Return (x, y) of the center of cell containing provided text 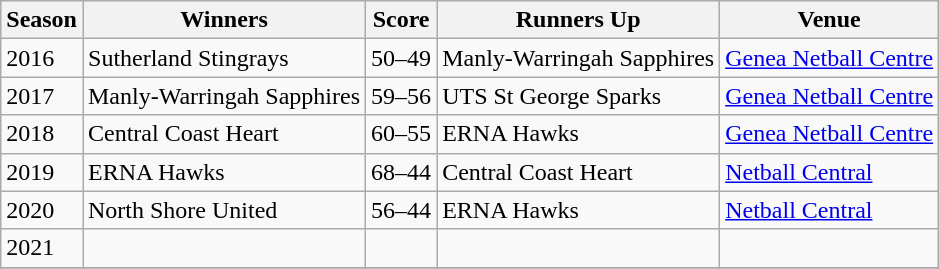
Runners Up (578, 20)
Winners (224, 20)
2021 (42, 248)
50–49 (402, 58)
68–44 (402, 172)
59–56 (402, 96)
Sutherland Stingrays (224, 58)
North Shore United (224, 210)
60–55 (402, 134)
2017 (42, 96)
UTS St George Sparks (578, 96)
2019 (42, 172)
Season (42, 20)
Score (402, 20)
Venue (830, 20)
2016 (42, 58)
56–44 (402, 210)
2018 (42, 134)
2020 (42, 210)
